For the text-containing cell, return its midpoint in [x, y] coordinate format. 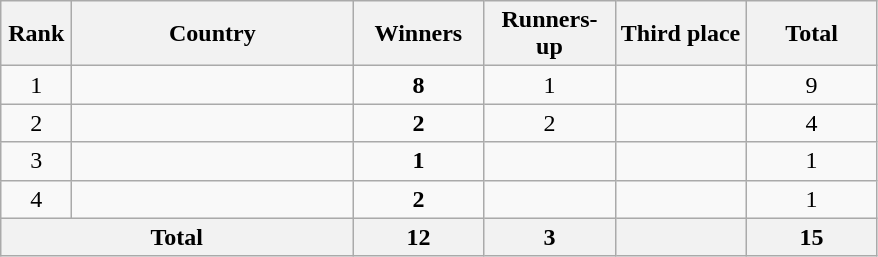
Rank [36, 34]
15 [812, 237]
8 [418, 85]
12 [418, 237]
Country [212, 34]
Runners-up [550, 34]
9 [812, 85]
Winners [418, 34]
Third place [680, 34]
